For the text-containing cell, return its midpoint in [x, y] coordinate format. 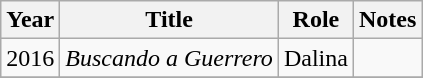
2016 [30, 58]
Role [316, 20]
Year [30, 20]
Notes [387, 20]
Title [170, 20]
Buscando a Guerrero [170, 58]
Dalina [316, 58]
